Return the [x, y] coordinate for the center point of the cell that contains the specified text.  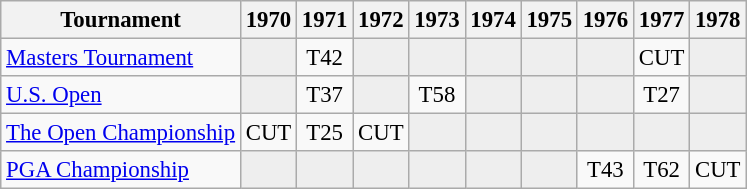
The Open Championship [121, 133]
U.S. Open [121, 95]
T43 [605, 170]
T58 [437, 95]
1974 [493, 20]
1975 [549, 20]
T42 [325, 58]
T25 [325, 133]
1977 [661, 20]
T62 [661, 170]
1972 [381, 20]
1971 [325, 20]
1970 [268, 20]
T37 [325, 95]
PGA Championship [121, 170]
1978 [718, 20]
1976 [605, 20]
1973 [437, 20]
Masters Tournament [121, 58]
T27 [661, 95]
Tournament [121, 20]
